Scan for the cell matching the given text and deliver its (X, Y) coordinate at center. 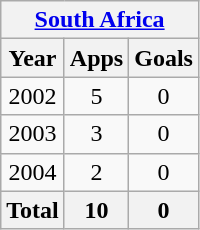
2002 (33, 96)
2 (96, 172)
South Africa (100, 20)
2004 (33, 172)
Year (33, 58)
5 (96, 96)
2003 (33, 134)
10 (96, 210)
Apps (96, 58)
3 (96, 134)
Goals (164, 58)
Total (33, 210)
